Scan for the cell matching the given text and deliver its (x, y) coordinate at center. 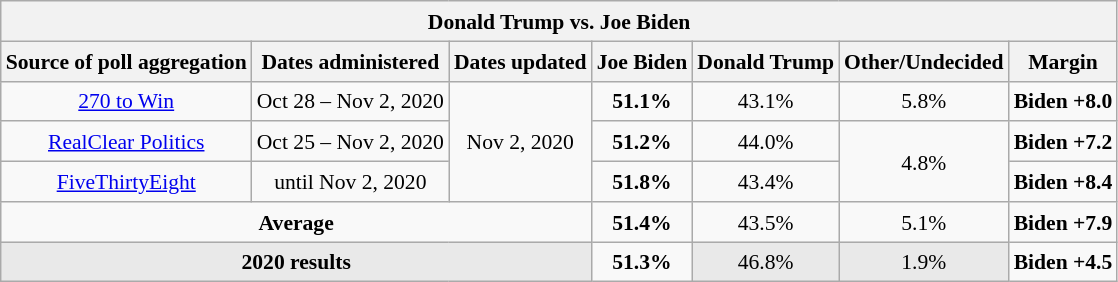
4.8% (924, 162)
Other/Undecided (924, 61)
51.8% (642, 182)
Biden +7.2 (1064, 142)
Biden +7.9 (1064, 222)
43.4% (766, 182)
Average (296, 222)
Oct 25 – Nov 2, 2020 (350, 142)
Biden +4.5 (1064, 262)
51.1% (642, 101)
51.4% (642, 222)
Nov 2, 2020 (520, 141)
RealClear Politics (126, 142)
44.0% (766, 142)
Donald Trump vs. Joe Biden (560, 21)
Joe Biden (642, 61)
5.8% (924, 101)
270 to Win (126, 101)
Oct 28 – Nov 2, 2020 (350, 101)
Dates administered (350, 61)
1.9% (924, 262)
Donald Trump (766, 61)
2020 results (296, 262)
51.2% (642, 142)
43.5% (766, 222)
46.8% (766, 262)
Biden +8.4 (1064, 182)
until Nov 2, 2020 (350, 182)
43.1% (766, 101)
5.1% (924, 222)
51.3% (642, 262)
Biden +8.0 (1064, 101)
Source of poll aggregation (126, 61)
Margin (1064, 61)
Dates updated (520, 61)
FiveThirtyEight (126, 182)
